For the text-containing cell, return its midpoint in (x, y) coordinate format. 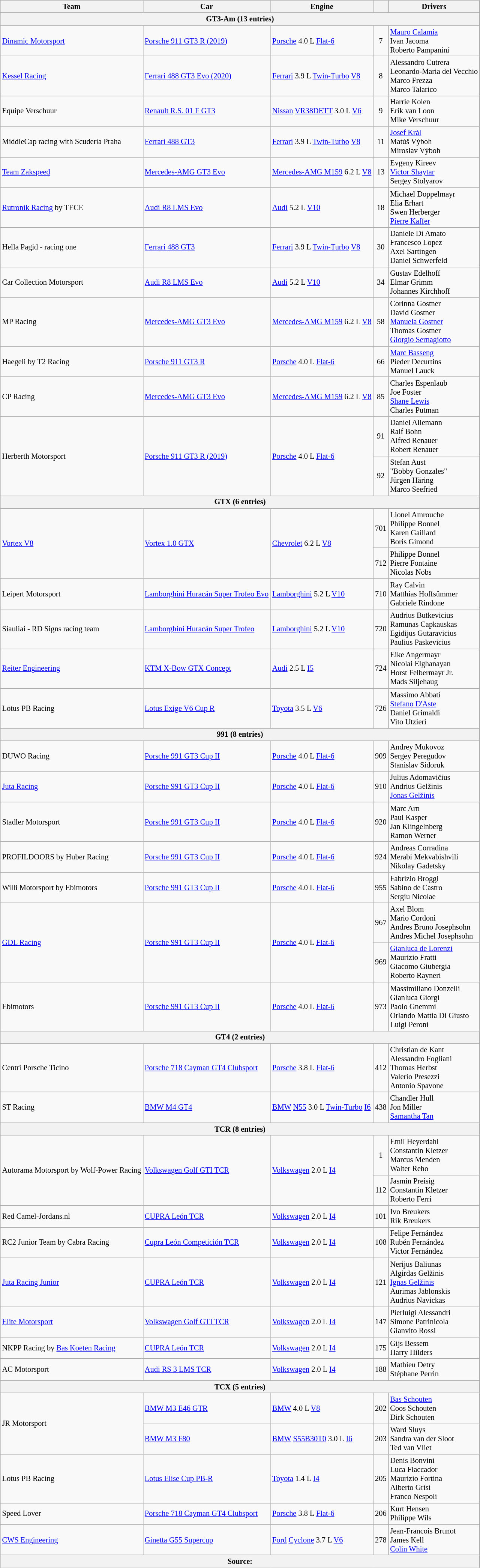
175 (381, 1348)
438 (381, 1107)
Source: (240, 1562)
720 (381, 629)
Haegeli by T2 Racing (72, 362)
Stadler Motorsport (72, 822)
Gianluca de Lorenzi Maurizio Fratti Giacomo Giubergia Roberto Rayneri (434, 962)
Andrey Mukovoz Sergey Peregudov Stanislav Sidoruk (434, 756)
Lamborghini Huracán Super Trofeo (207, 629)
278 (381, 1540)
Ward Sluys Sandra van der Sloot Ted van Vliet (434, 1439)
TCR (8 entries) (240, 1129)
202 (381, 1408)
Herberth Motorsport (72, 456)
Drivers (434, 6)
Ivo Breukers Rik Breukers (434, 1217)
Fabrizio Broggi Sabino de Castro Sergiu Nicolae (434, 888)
GT3-Am (13 entries) (240, 19)
920 (381, 822)
BMW 4.0 L V8 (322, 1408)
Kurt Hensen Philippe Wils (434, 1514)
Massimiliano Donzelli Gianluca Giorgi Paolo Gnemmi Orlando Mattia Di Giusto Luigi Peroni (434, 1006)
92 (381, 476)
Ginetta G55 Supercup (207, 1540)
Corinna Gostner David Gostner Manuela Gostner Thomas Gostner Giorgio Sernagiotto (434, 322)
108 (381, 1242)
Speed Lover (72, 1514)
710 (381, 594)
GTX (6 entries) (240, 502)
Car Collection Motorsport (72, 282)
91 (381, 436)
Christian de Kant Alessandro Fogliani Thomas Herbst Valerio Presezzi Antonio Spavone (434, 1068)
Audi 2.5 L I5 (322, 668)
Red Camel-Jordans.nl (72, 1217)
TCX (5 entries) (240, 1387)
Siauliai - RD Signs racing team (72, 629)
Centri Porsche Ticino (72, 1068)
Renault R.S. 01 F GT3 (207, 111)
Emil Heyerdahl Constantin Kletzer Marcus Menden Walter Reho (434, 1155)
Marc Basseng Pieder Decurtins Manuel Lauck (434, 362)
Juta Racing Junior (72, 1282)
Cupra León Competición TCR (207, 1242)
112 (381, 1190)
Alessandro Cutrera Leonardo-Maria del Vecchio Marco Frezza Marco Talarico (434, 76)
726 (381, 708)
Vortex 1.0 GTX (207, 543)
JR Motorsport (72, 1423)
GT4 (2 entries) (240, 1037)
PROFILDOORS by Huber Racing (72, 857)
Marc Arn Paul Kasper Jan Klingelnberg Ramon Werner (434, 822)
969 (381, 962)
GDL Racing (72, 942)
206 (381, 1514)
Ebimotors (72, 1006)
Reiter Engineering (72, 668)
101 (381, 1217)
Eike Angermayr Nicolai Elghanayan Horst Felbermayr Jr. Mads Siljehaug (434, 668)
AC Motorsport (72, 1370)
Philippe Bonnel Pierre Fontaine Nicolas Nobs (434, 563)
188 (381, 1370)
Leipert Motorsport (72, 594)
Lamborghini Huracán Super Trofeo Evo (207, 594)
Mathieu Detry Stéphane Perrin (434, 1370)
MiddleCap racing with Scuderia Praha (72, 142)
Elite Motorsport (72, 1322)
Evgeny Kireev Victor Shaytar Sergey Stolyarov (434, 172)
BMW N55 3.0 L Twin-Turbo I6 (322, 1107)
BMW M3 F80 (207, 1439)
Hella Pagid - racing one (72, 247)
Jean-Francois Brunot James Kell Colin White (434, 1540)
CP Racing (72, 397)
955 (381, 888)
Willi Motorsport by Ebimotors (72, 888)
DUWO Racing (72, 756)
Lotus Elise Cup PB-R (207, 1479)
Nissan VR38DETT 3.0 L V6 (322, 111)
34 (381, 282)
58 (381, 322)
Juta Racing (72, 787)
701 (381, 528)
Massimo Abbati Stefano D'Aste Daniel Grimaldi Vito Utzieri (434, 708)
BMW S55B30T0 3.0 L I6 (322, 1439)
Felipe Fernández Rubén Fernández Victor Fernández (434, 1242)
Audrius Butkevicius Ramunas Capkauskas Egidijus Gutaravicius Paulius Paskevicius (434, 629)
Julius Adomavičius Andrius Gelžinis Jonas Gelžinis (434, 787)
412 (381, 1068)
RC2 Junior Team by Cabra Racing (72, 1242)
205 (381, 1479)
Stefan Aust "Bobby Gonzales" Jürgen Häring Marco Seefried (434, 476)
NKPP Racing by Bas Koeten Racing (72, 1348)
724 (381, 668)
Car (207, 6)
Equipe Verschuur (72, 111)
Gustav Edelhoff Elmar Grimm Johannes Kirchhoff (434, 282)
Porsche 911 GT3 R (207, 362)
Josef Král Matúš Výboh Miroslav Výboh (434, 142)
66 (381, 362)
Daniel Allemann Ralf Bohn Alfred Renauer Robert Renauer (434, 436)
Ford Cyclone 3.7 L V6 (322, 1540)
Kessel Racing (72, 76)
Lionel Amrouche Philippe Bonnel Karen Gaillard Boris Gimond (434, 528)
Dinamic Motorsport (72, 41)
8 (381, 76)
147 (381, 1322)
Chevrolet 6.2 L V8 (322, 543)
121 (381, 1282)
Team (72, 6)
Harrie Kolen Erik van Loon Mike Verschuur (434, 111)
KTM X-Bow GTX Concept (207, 668)
CWS Engineering (72, 1540)
Gijs Bessem Harry Hilders (434, 1348)
Pierluigi Alessandri Simone Patrinicola Gianvito Rossi (434, 1322)
Charles Espenlaub Joe Foster Shane Lewis Charles Putman (434, 397)
712 (381, 563)
7 (381, 41)
910 (381, 787)
Vortex V8 (72, 543)
11 (381, 142)
Axel Blom Mario Cordoni Andres Bruno Josephsohn Andres Michel Josephsohn (434, 923)
924 (381, 857)
Daniele Di Amato Francesco Lopez Axel Sartingen Daniel Schwerfeld (434, 247)
909 (381, 756)
Denis Bonvini Luca Flaccador Maurizio Fortina Alberto Grisi Franco Nespoli (434, 1479)
967 (381, 923)
Andreas Corradina Merabi Mekvabishvili Nikolay Gadetsky (434, 857)
Autorama Motorsport by Wolf-Power Racing (72, 1170)
Toyota 3.5 L V6 (322, 708)
1 (381, 1155)
203 (381, 1439)
18 (381, 207)
Ray Calvin Matthias Hoffsümmer Gabriele Rindone (434, 594)
Team Zakspeed (72, 172)
973 (381, 1006)
Engine (322, 6)
Jasmin Preisig Constantin Kletzer Roberto Ferri (434, 1190)
Chandler Hull Jon Miller Samantha Tan (434, 1107)
Mauro Calamia Ivan Jacoma Roberto Pampanini (434, 41)
13 (381, 172)
Ferrari 488 GT3 Evo (2020) (207, 76)
BMW M3 E46 GTR (207, 1408)
Michael Doppelmayr Elia Erhart Swen Herberger Pierre Kaffer (434, 207)
MP Racing (72, 322)
Lotus Exige V6 Cup R (207, 708)
9 (381, 111)
30 (381, 247)
Audi RS 3 LMS TCR (207, 1370)
Rutronik Racing by TECE (72, 207)
991 (8 entries) (240, 734)
Bas Schouten Coos Schouten Dirk Schouten (434, 1408)
85 (381, 397)
BMW M4 GT4 (207, 1107)
ST Racing (72, 1107)
Toyota 1.4 L I4 (322, 1479)
Nerijus Baliunas Algirdas Gelžinis Ignas Gelžinis Aurimas Jablonskis Audrius Navickas (434, 1282)
